Return (x, y) of the center of cell containing provided text 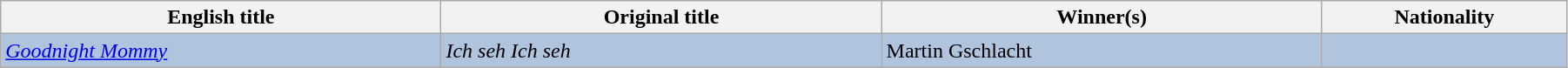
Goodnight Mommy (221, 51)
Martin Gschlacht (1102, 51)
Ich seh Ich seh (661, 51)
Original title (661, 17)
English title (221, 17)
Nationality (1444, 17)
Winner(s) (1102, 17)
